From the cell containing the given text, extract its center point as [x, y] coordinate. 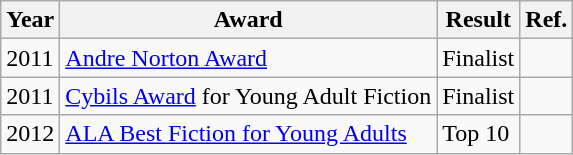
ALA Best Fiction for Young Adults [248, 134]
Year [30, 20]
Top 10 [478, 134]
Andre Norton Award [248, 58]
Result [478, 20]
Ref. [546, 20]
2012 [30, 134]
Cybils Award for Young Adult Fiction [248, 96]
Award [248, 20]
